Locate the cell with the specified text and output its (X, Y) center coordinate. 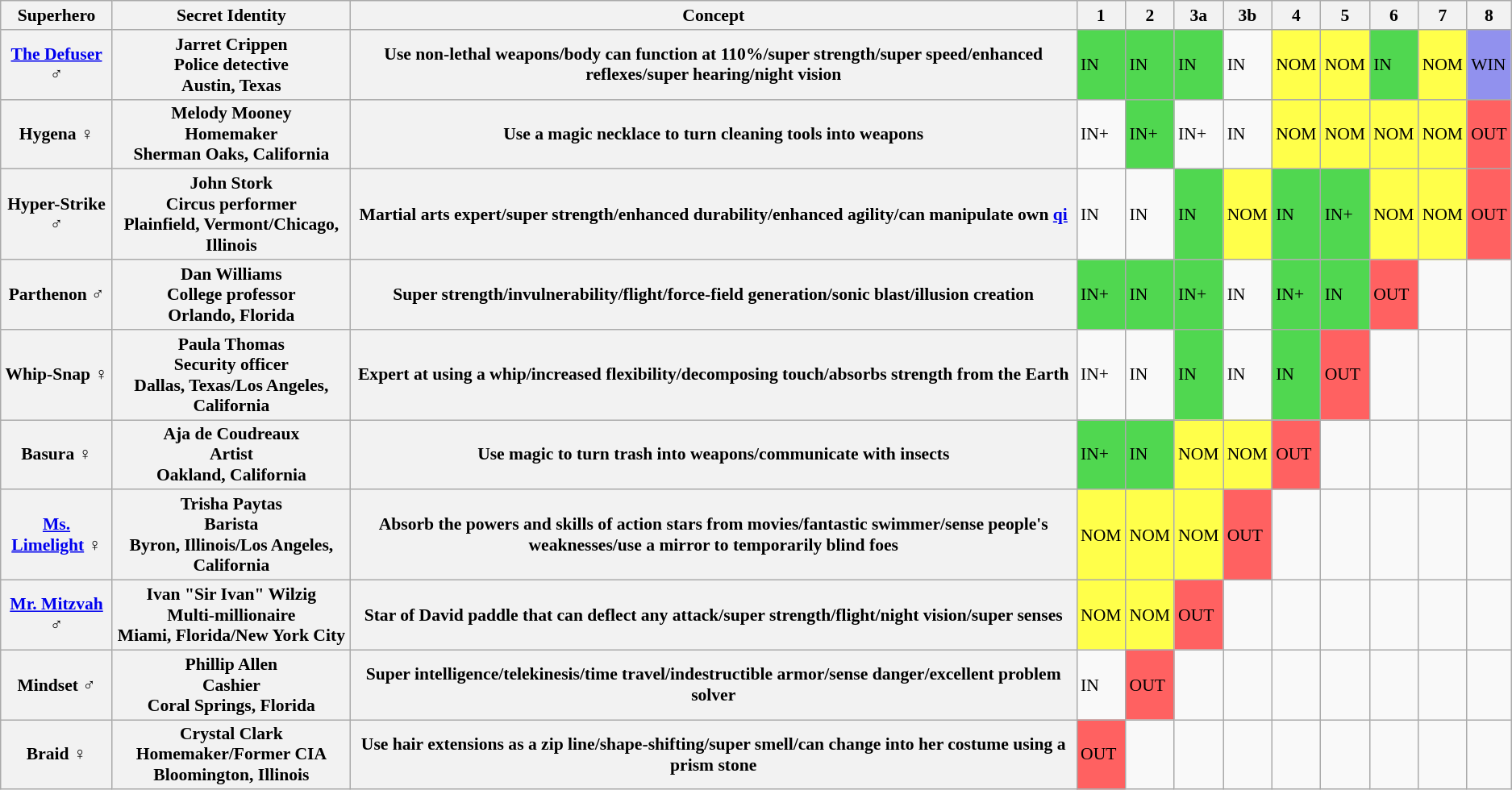
Aja de CoudreauxArtistOakland, California (231, 455)
Mindset ♂ (56, 685)
Basura ♀ (56, 455)
Braid ♀ (56, 755)
Use non-lethal weapons/body can function at 110%/super strength/super speed/enhanced reflexes/super hearing/night vision (713, 64)
3b (1248, 15)
4 (1297, 15)
Absorb the powers and skills of action stars from movies/fantastic swimmer/sense people's weaknesses/use a mirror to temporarily blind foes (713, 535)
Concept (713, 15)
Melody MooneyHomemakerSherman Oaks, California (231, 134)
Whip-Snap ♀ (56, 375)
WIN (1489, 64)
Trisha PaytasBaristaByron, Illinois/Los Angeles, California (231, 535)
8 (1489, 15)
Secret Identity (231, 15)
1 (1102, 15)
Super strength/invulnerability/flight/force-field generation/sonic blast/illusion creation (713, 295)
Paula ThomasSecurity officerDallas, Texas/Los Angeles, California (231, 375)
7 (1443, 15)
John StorkCircus performerPlainfield, Vermont/Chicago, Illinois (231, 214)
Mr. Mitzvah ♂ (56, 616)
Use a magic necklace to turn cleaning tools into weapons (713, 134)
Super intelligence/telekinesis/time travel/indestructible armor/sense danger/excellent problem solver (713, 685)
Star of David paddle that can deflect any attack/super strength/flight/night vision/super senses (713, 616)
Ivan "Sir Ivan" WilzigMulti-millionaireMiami, Florida/New York City (231, 616)
Martial arts expert/super strength/enhanced durability/enhanced agility/can manipulate own qi (713, 214)
Crystal ClarkHomemaker/Former CIABloomington, Illinois (231, 755)
3a (1198, 15)
Parthenon ♂ (56, 295)
Dan WilliamsCollege professorOrlando, Florida (231, 295)
Hygena ♀ (56, 134)
The Defuser ♂ (56, 64)
5 (1345, 15)
Jarret CrippenPolice detectiveAustin, Texas (231, 64)
Superhero (56, 15)
Use magic to turn trash into weapons/communicate with insects (713, 455)
Phillip AllenCashierCoral Springs, Florida (231, 685)
2 (1150, 15)
Expert at using a whip/increased flexibility/decomposing touch/absorbs strength from the Earth (713, 375)
Hyper-Strike ♂ (56, 214)
6 (1393, 15)
Ms. Limelight ♀ (56, 535)
Use hair extensions as a zip line/shape-shifting/super smell/can change into her costume using a prism stone (713, 755)
